For the text-containing cell, return its midpoint in [X, Y] coordinate format. 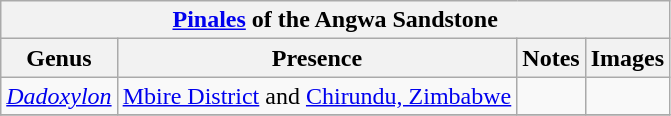
Pinales of the Angwa Sandstone [336, 20]
Presence [317, 58]
Dadoxylon [59, 96]
Genus [59, 58]
Images [627, 58]
Mbire District and Chirundu, Zimbabwe [317, 96]
Notes [551, 58]
